Return [X, Y] of the center of cell containing provided text 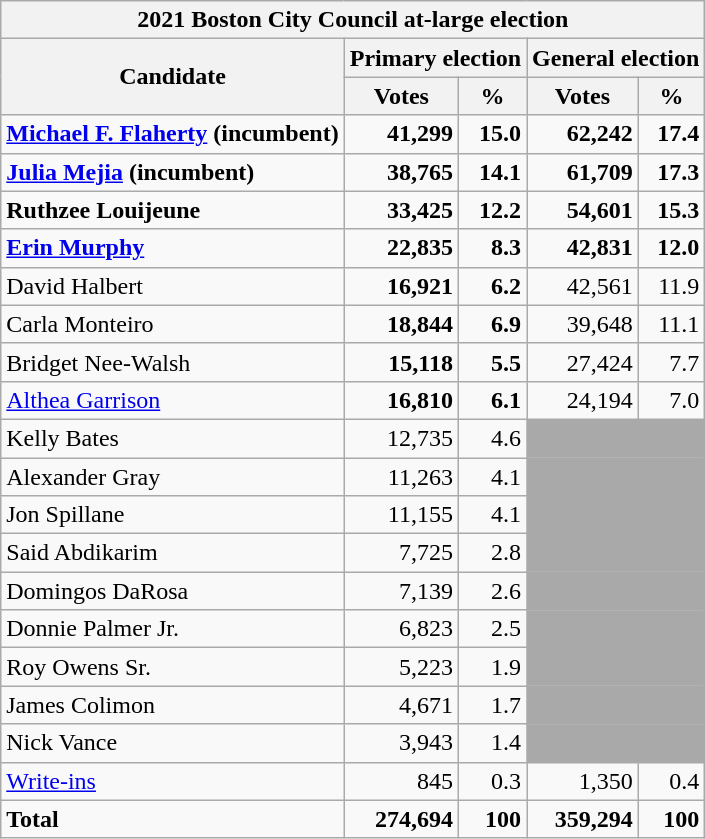
359,294 [583, 819]
27,424 [583, 362]
12,735 [401, 438]
2021 Boston City Council at-large election [353, 20]
14.1 [492, 172]
54,601 [583, 210]
Carla Monteiro [172, 324]
Write-ins [172, 781]
2.6 [492, 591]
Roy Owens Sr. [172, 667]
6,823 [401, 629]
Ruthzee Louijeune [172, 210]
11,155 [401, 515]
16,921 [401, 286]
3,943 [401, 743]
6.9 [492, 324]
42,561 [583, 286]
4.6 [492, 438]
1,350 [583, 781]
Bridget Nee-Walsh [172, 362]
42,831 [583, 248]
15.0 [492, 134]
274,694 [401, 819]
Donnie Palmer Jr. [172, 629]
41,299 [401, 134]
18,844 [401, 324]
7,725 [401, 553]
Total [172, 819]
15.3 [672, 210]
7,139 [401, 591]
24,194 [583, 400]
8.3 [492, 248]
11,263 [401, 477]
Michael F. Flaherty (incumbent) [172, 134]
12.2 [492, 210]
Domingos DaRosa [172, 591]
General election [616, 58]
Erin Murphy [172, 248]
1.9 [492, 667]
5,223 [401, 667]
39,648 [583, 324]
33,425 [401, 210]
38,765 [401, 172]
15,118 [401, 362]
Jon Spillane [172, 515]
1.4 [492, 743]
Kelly Bates [172, 438]
6.2 [492, 286]
David Halbert [172, 286]
Alexander Gray [172, 477]
17.4 [672, 134]
62,242 [583, 134]
Said Abdikarim [172, 553]
1.7 [492, 705]
0.4 [672, 781]
James Colimon [172, 705]
6.1 [492, 400]
11.9 [672, 286]
5.5 [492, 362]
2.5 [492, 629]
Althea Garrison [172, 400]
2.8 [492, 553]
11.1 [672, 324]
12.0 [672, 248]
Candidate [172, 77]
22,835 [401, 248]
4,671 [401, 705]
0.3 [492, 781]
Primary election [435, 58]
61,709 [583, 172]
17.3 [672, 172]
7.0 [672, 400]
845 [401, 781]
Julia Mejia (incumbent) [172, 172]
16,810 [401, 400]
7.7 [672, 362]
Nick Vance [172, 743]
